Find where the given text appears and provide that cell's center as [X, Y] coordinate. 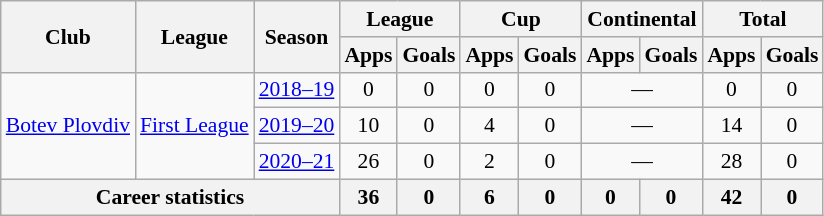
36 [368, 197]
14 [731, 126]
First League [194, 126]
Career statistics [170, 197]
2018–19 [297, 90]
2 [489, 162]
26 [368, 162]
6 [489, 197]
Botev Plovdiv [68, 126]
28 [731, 162]
42 [731, 197]
2020–21 [297, 162]
Cup [520, 19]
10 [368, 126]
4 [489, 126]
Total [762, 19]
Continental [642, 19]
2019–20 [297, 126]
Season [297, 36]
Club [68, 36]
